Find where the given text appears and provide that cell's center as (X, Y) coordinate. 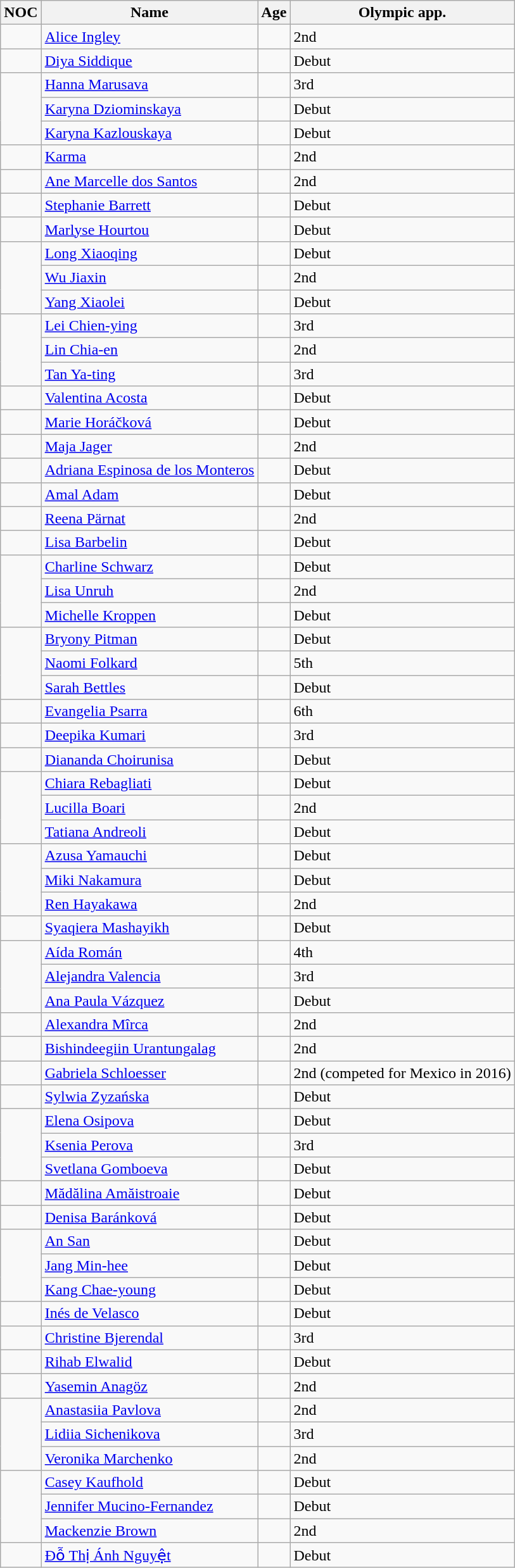
6th (402, 712)
Azusa Yamauchi (149, 856)
Lidiia Sichenikova (149, 1434)
Karma (149, 157)
Hanna Marusava (149, 85)
Ksenia Perova (149, 1145)
Bishindeegiin Urantungalag (149, 1048)
Elena Osipova (149, 1121)
Charline Schwarz (149, 567)
Alexandra Mîrca (149, 1024)
Marlyse Hourtou (149, 229)
Svetlana Gomboeva (149, 1169)
Lucilla Boari (149, 808)
Rihab Elwalid (149, 1362)
Denisa Baránková (149, 1217)
Long Xiaoqing (149, 253)
Alejandra Valencia (149, 976)
Chiara Rebagliati (149, 784)
Casey Kaufhold (149, 1483)
Anastasiia Pavlova (149, 1410)
Yang Xiaolei (149, 302)
Ane Marcelle dos Santos (149, 181)
Naomi Folkard (149, 663)
Amal Adam (149, 494)
Olympic app. (402, 13)
Yasemin Anagöz (149, 1386)
Miki Nakamura (149, 880)
Jang Min-hee (149, 1265)
Sylwia Zyzańska (149, 1097)
2nd (competed for Mexico in 2016) (402, 1073)
Syaqiera Mashayikh (149, 928)
Reena Pärnat (149, 518)
Gabriela Schloesser (149, 1073)
Age (274, 13)
Evangelia Psarra (149, 712)
Mădălina Amăistroaie (149, 1193)
Name (149, 13)
Sarah Bettles (149, 687)
Lei Chien-ying (149, 326)
Kang Chae-young (149, 1289)
Diya Siddique (149, 61)
Aída Román (149, 952)
Christine Bjerendal (149, 1338)
Deepika Kumari (149, 736)
Michelle Kroppen (149, 615)
Karyna Kazlouskaya (149, 133)
Bryony Pitman (149, 639)
Karyna Dziominskaya (149, 109)
Ana Paula Vázquez (149, 1000)
Lisa Unruh (149, 591)
Đỗ Thị Ánh Nguyệt (149, 1555)
4th (402, 952)
Diananda Choirunisa (149, 760)
Inés de Velasco (149, 1314)
An San (149, 1241)
Wu Jiaxin (149, 277)
NOC (21, 13)
Veronika Marchenko (149, 1458)
Tan Ya-ting (149, 374)
Jennifer Mucino-Fernandez (149, 1507)
Mackenzie Brown (149, 1531)
Lin Chia-en (149, 350)
Tatiana Andreoli (149, 832)
Alice Ingley (149, 37)
Ren Hayakawa (149, 904)
Adriana Espinosa de los Monteros (149, 470)
Valentina Acosta (149, 398)
5th (402, 663)
Marie Horáčková (149, 422)
Lisa Barbelin (149, 543)
Stephanie Barrett (149, 205)
Maja Jager (149, 446)
